Detect which cell encompasses the target text, then output its [X, Y] center coordinate. 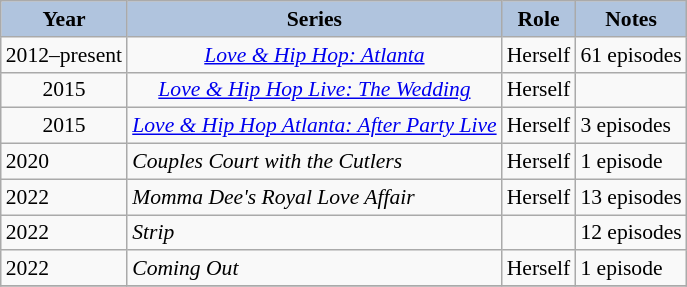
Year [64, 19]
2012–present [64, 55]
Series [314, 19]
61 episodes [630, 55]
3 episodes [630, 126]
Role [539, 19]
Momma Dee's Royal Love Affair [314, 197]
Couples Court with the Cutlers [314, 162]
12 episodes [630, 233]
Strip [314, 233]
2020 [64, 162]
Love & Hip Hop Live: The Wedding [314, 90]
Notes [630, 19]
Love & Hip Hop: Atlanta [314, 55]
Love & Hip Hop Atlanta: After Party Live [314, 126]
13 episodes [630, 197]
Coming Out [314, 269]
